Pinpoint the cell where the given text exists, returning its [X, Y] midpoint coordinate. 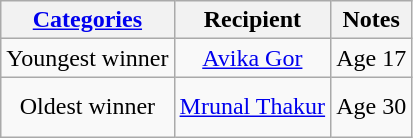
Avika Gor [252, 58]
Mrunal Thakur [252, 107]
Recipient [252, 20]
Categories [88, 20]
Youngest winner [88, 58]
Oldest winner [88, 107]
Age 30 [372, 107]
Age 17 [372, 58]
Notes [372, 20]
